Extract the [x, y] coordinate from the center of the cell holding the provided text.  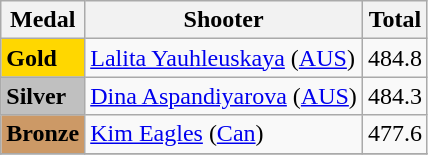
Kim Eagles (Can) [224, 134]
477.6 [394, 134]
484.8 [394, 58]
484.3 [394, 96]
Medal [43, 20]
Shooter [224, 20]
Gold [43, 58]
Dina Aspandiyarova (AUS) [224, 96]
Total [394, 20]
Silver [43, 96]
Lalita Yauhleuskaya (AUS) [224, 58]
Bronze [43, 134]
